From the cell containing the given text, extract its center point as (x, y) coordinate. 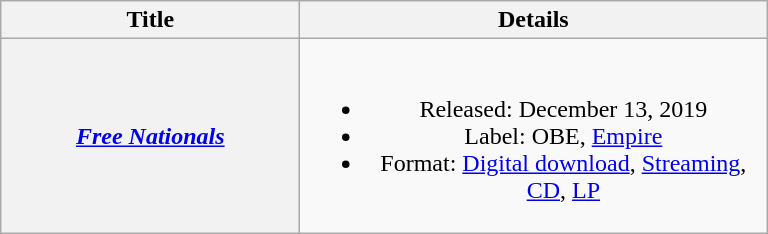
Details (534, 20)
Released: December 13, 2019Label: OBE, EmpireFormat: Digital download, Streaming, CD, LP (534, 136)
Title (150, 20)
Free Nationals (150, 136)
